Return [x, y] of the center of cell containing provided text 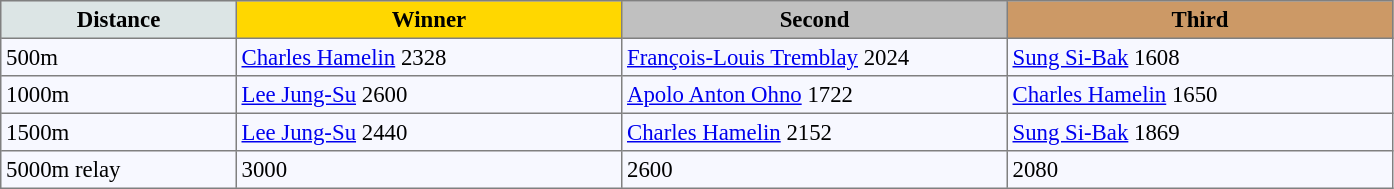
5000m relay [119, 170]
Second [815, 20]
Lee Jung-Su 2440 [429, 132]
Lee Jung-Su 2600 [429, 95]
3000 [429, 170]
500m [119, 57]
2080 [1200, 170]
Charles Hamelin 2152 [815, 132]
1000m [119, 95]
1500m [119, 132]
François-Louis Tremblay 2024 [815, 57]
Charles Hamelin 2328 [429, 57]
Sung Si-Bak 1608 [1200, 57]
Sung Si-Bak 1869 [1200, 132]
Apolo Anton Ohno 1722 [815, 95]
2600 [815, 170]
Winner [429, 20]
Third [1200, 20]
Charles Hamelin 1650 [1200, 95]
Distance [119, 20]
